Return [X, Y] of the center of cell containing provided text 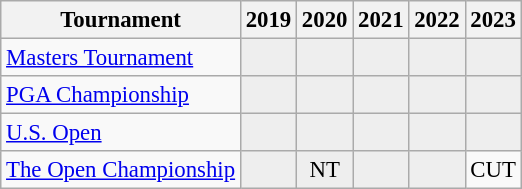
U.S. Open [121, 133]
2020 [325, 20]
PGA Championship [121, 95]
NT [325, 170]
2021 [381, 20]
Tournament [121, 20]
CUT [493, 170]
2019 [268, 20]
Masters Tournament [121, 58]
2023 [493, 20]
2022 [437, 20]
The Open Championship [121, 170]
